Pinpoint the cell where the given text exists, returning its [X, Y] midpoint coordinate. 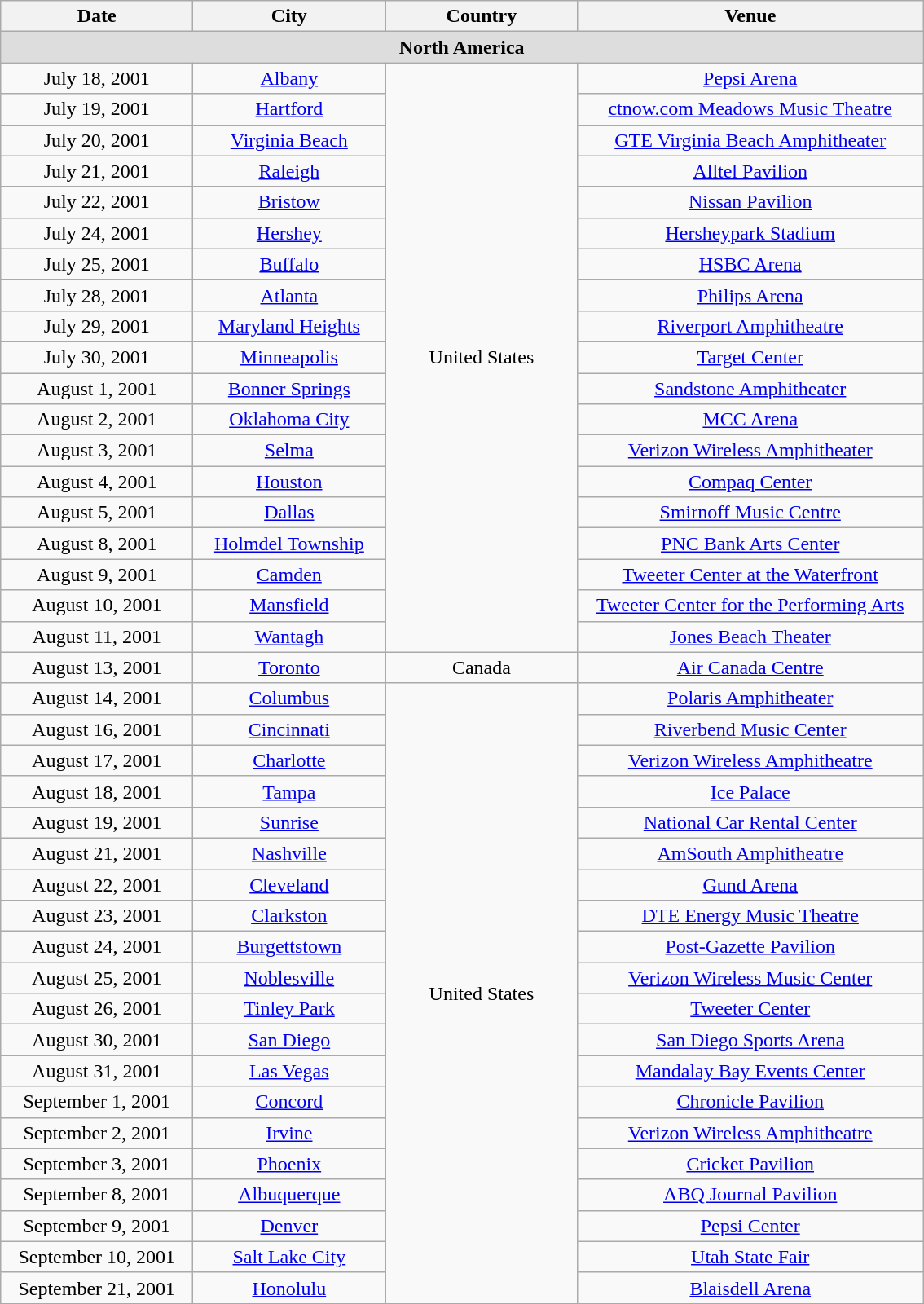
Pepsi Arena [750, 78]
August 16, 2001 [97, 729]
August 13, 2001 [97, 667]
Sunrise [289, 822]
Riverport Amphitheatre [750, 326]
City [289, 16]
Albuquerque [289, 1195]
Target Center [750, 357]
Riverbend Music Center [750, 729]
Tweeter Center at the Waterfront [750, 575]
September 10, 2001 [97, 1257]
Air Canada Centre [750, 667]
Phoenix [289, 1164]
Camden [289, 575]
August 1, 2001 [97, 389]
July 25, 2001 [97, 264]
Sandstone Amphitheater [750, 389]
Houston [289, 482]
Hershey [289, 233]
September 1, 2001 [97, 1102]
Denver [289, 1226]
Smirnoff Music Centre [750, 513]
August 11, 2001 [97, 637]
August 14, 2001 [97, 698]
August 30, 2001 [97, 1040]
AmSouth Amphitheatre [750, 853]
August 17, 2001 [97, 760]
August 26, 2001 [97, 1009]
Virginia Beach [289, 140]
Tweeter Center for the Performing Arts [750, 606]
July 19, 2001 [97, 109]
Bristow [289, 202]
August 19, 2001 [97, 822]
Clarkston [289, 916]
Polaris Amphitheater [750, 698]
August 5, 2001 [97, 513]
July 18, 2001 [97, 78]
Columbus [289, 698]
July 29, 2001 [97, 326]
August 23, 2001 [97, 916]
Compaq Center [750, 482]
August 21, 2001 [97, 853]
National Car Rental Center [750, 822]
Burgettstown [289, 947]
Tinley Park [289, 1009]
Nissan Pavilion [750, 202]
Chronicle Pavilion [750, 1102]
Maryland Heights [289, 326]
September 21, 2001 [97, 1288]
Venue [750, 16]
MCC Arena [750, 420]
Alltel Pavilion [750, 171]
September 9, 2001 [97, 1226]
July 28, 2001 [97, 295]
August 22, 2001 [97, 884]
Cricket Pavilion [750, 1164]
Wantagh [289, 637]
September 8, 2001 [97, 1195]
Atlanta [289, 295]
July 20, 2001 [97, 140]
Irvine [289, 1133]
Honolulu [289, 1288]
Mandalay Bay Events Center [750, 1071]
Pepsi Center [750, 1226]
San Diego Sports Arena [750, 1040]
Blaisdell Arena [750, 1288]
Oklahoma City [289, 420]
Utah State Fair [750, 1257]
August 8, 2001 [97, 544]
Minneapolis [289, 357]
July 21, 2001 [97, 171]
August 25, 2001 [97, 978]
August 2, 2001 [97, 420]
Hartford [289, 109]
Jones Beach Theater [750, 637]
July 30, 2001 [97, 357]
HSBC Arena [750, 264]
ABQ Journal Pavilion [750, 1195]
Dallas [289, 513]
Buffalo [289, 264]
Raleigh [289, 171]
San Diego [289, 1040]
ctnow.com Meadows Music Theatre [750, 109]
Country [482, 16]
Las Vegas [289, 1071]
August 4, 2001 [97, 482]
August 18, 2001 [97, 791]
Post-Gazette Pavilion [750, 947]
Cincinnati [289, 729]
Gund Arena [750, 884]
Selma [289, 451]
September 3, 2001 [97, 1164]
August 9, 2001 [97, 575]
Verizon Wireless Amphitheater [750, 451]
Hersheypark Stadium [750, 233]
Philips Arena [750, 295]
Albany [289, 78]
Tweeter Center [750, 1009]
Salt Lake City [289, 1257]
Charlotte [289, 760]
Tampa [289, 791]
Verizon Wireless Music Center [750, 978]
PNC Bank Arts Center [750, 544]
September 2, 2001 [97, 1133]
Bonner Springs [289, 389]
Cleveland [289, 884]
Toronto [289, 667]
July 22, 2001 [97, 202]
August 24, 2001 [97, 947]
Canada [482, 667]
August 10, 2001 [97, 606]
North America [462, 47]
Holmdel Township [289, 544]
August 31, 2001 [97, 1071]
Noblesville [289, 978]
Concord [289, 1102]
July 24, 2001 [97, 233]
Ice Palace [750, 791]
DTE Energy Music Theatre [750, 916]
Mansfield [289, 606]
Date [97, 16]
Nashville [289, 853]
August 3, 2001 [97, 451]
GTE Virginia Beach Amphitheater [750, 140]
